For the text-containing cell, return its midpoint in [x, y] coordinate format. 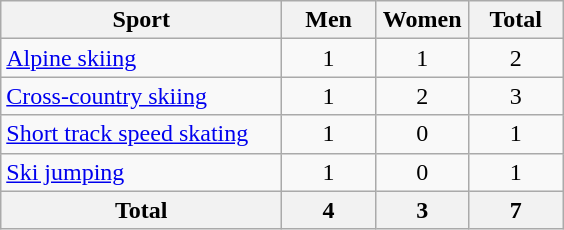
Men [329, 20]
Ski jumping [142, 172]
Women [422, 20]
Sport [142, 20]
4 [329, 210]
7 [516, 210]
Short track speed skating [142, 134]
Alpine skiing [142, 58]
Cross-country skiing [142, 96]
